Extract the (x, y) coordinate from the center of the cell holding the provided text.  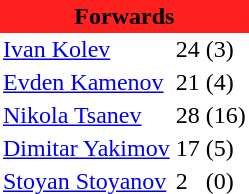
(5) (226, 148)
24 (188, 50)
Evden Kamenov (86, 82)
17 (188, 148)
(4) (226, 82)
(16) (226, 116)
Nikola Tsanev (86, 116)
Forwards (124, 16)
Ivan Kolev (86, 50)
21 (188, 82)
Dimitar Yakimov (86, 148)
28 (188, 116)
(3) (226, 50)
